Detect which cell encompasses the target text, then output its (X, Y) center coordinate. 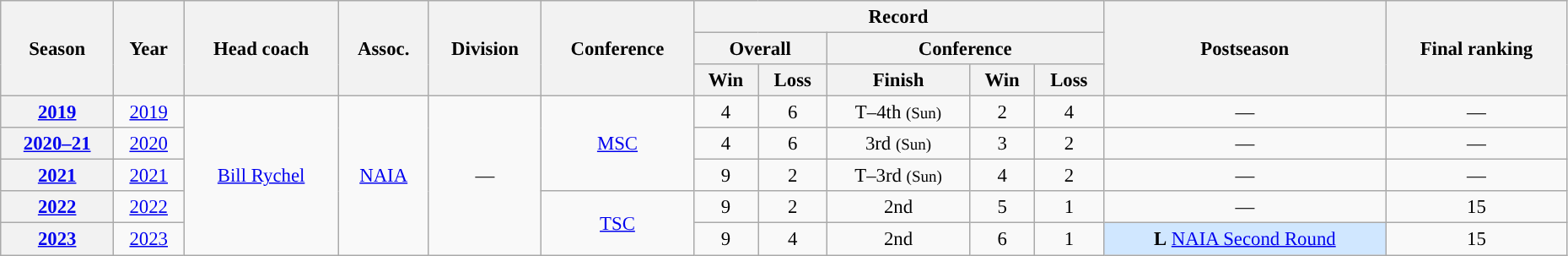
T–3rd (Sun) (897, 176)
2020–21 (57, 144)
Finish (897, 80)
L NAIA Second Round (1245, 239)
Final ranking (1477, 49)
5 (1002, 207)
T–4th (Sun) (897, 112)
Overall (760, 49)
Postseason (1245, 49)
Division (485, 49)
3 (1002, 144)
Assoc. (383, 49)
Season (57, 49)
2020 (148, 144)
NAIA (383, 176)
MSC (617, 144)
Year (148, 49)
Bill Rychel (261, 176)
3rd (Sun) (897, 144)
TSC (617, 223)
Record (898, 17)
Head coach (261, 49)
